Find where the given text appears and provide that cell's center as [x, y] coordinate. 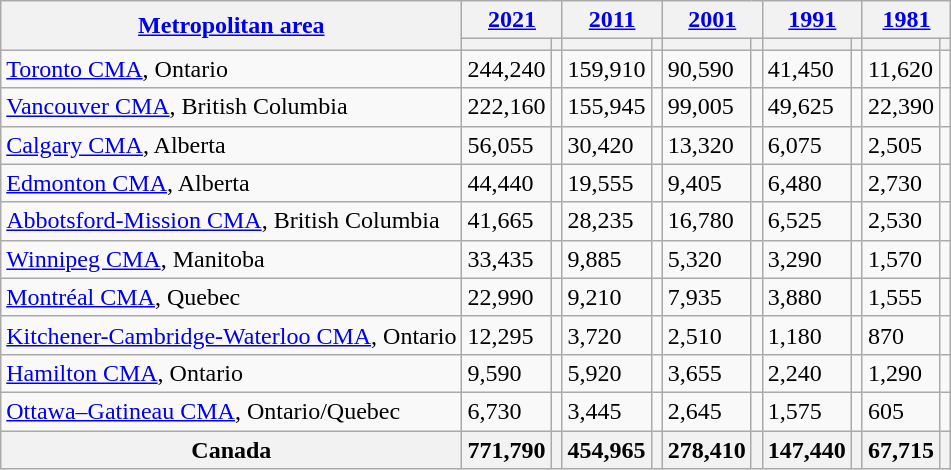
16,780 [706, 221]
2011 [612, 20]
41,450 [806, 69]
3,445 [606, 411]
454,965 [606, 449]
2,645 [706, 411]
Canada [232, 449]
1,575 [806, 411]
3,720 [606, 335]
5,320 [706, 259]
99,005 [706, 107]
7,935 [706, 297]
Kitchener-Cambridge-Waterloo CMA, Ontario [232, 335]
605 [900, 411]
1,555 [900, 297]
1,570 [900, 259]
Montréal CMA, Quebec [232, 297]
9,210 [606, 297]
244,240 [506, 69]
5,920 [606, 373]
222,160 [506, 107]
44,440 [506, 183]
9,405 [706, 183]
30,420 [606, 145]
33,435 [506, 259]
1991 [812, 20]
41,665 [506, 221]
Vancouver CMA, British Columbia [232, 107]
Abbotsford-Mission CMA, British Columbia [232, 221]
90,590 [706, 69]
Hamilton CMA, Ontario [232, 373]
2001 [712, 20]
6,480 [806, 183]
2,505 [900, 145]
12,295 [506, 335]
Toronto CMA, Ontario [232, 69]
6,525 [806, 221]
147,440 [806, 449]
56,055 [506, 145]
2,510 [706, 335]
2,530 [900, 221]
Winnipeg CMA, Manitoba [232, 259]
Edmonton CMA, Alberta [232, 183]
6,075 [806, 145]
Ottawa–Gatineau CMA, Ontario/Quebec [232, 411]
13,320 [706, 145]
278,410 [706, 449]
2,730 [900, 183]
2021 [512, 20]
11,620 [900, 69]
28,235 [606, 221]
6,730 [506, 411]
155,945 [606, 107]
Calgary CMA, Alberta [232, 145]
22,990 [506, 297]
1,180 [806, 335]
1981 [906, 20]
9,590 [506, 373]
771,790 [506, 449]
3,655 [706, 373]
67,715 [900, 449]
870 [900, 335]
9,885 [606, 259]
49,625 [806, 107]
1,290 [900, 373]
3,290 [806, 259]
19,555 [606, 183]
Metropolitan area [232, 26]
3,880 [806, 297]
159,910 [606, 69]
2,240 [806, 373]
22,390 [900, 107]
